Provide the (x, y) coordinate of the cell's center where the given text is located.  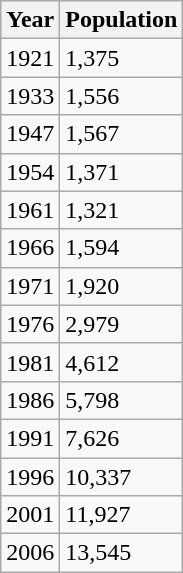
4,612 (122, 362)
1981 (30, 362)
Year (30, 20)
1933 (30, 96)
1947 (30, 134)
2006 (30, 553)
1,567 (122, 134)
1921 (30, 58)
2,979 (122, 324)
1971 (30, 286)
1954 (30, 172)
10,337 (122, 477)
11,927 (122, 515)
Population (122, 20)
1996 (30, 477)
1,375 (122, 58)
1991 (30, 438)
7,626 (122, 438)
1,321 (122, 210)
1976 (30, 324)
1,371 (122, 172)
1986 (30, 400)
1,556 (122, 96)
1966 (30, 248)
1961 (30, 210)
1,920 (122, 286)
2001 (30, 515)
13,545 (122, 553)
1,594 (122, 248)
5,798 (122, 400)
